Find where the given text appears and provide that cell's center as [X, Y] coordinate. 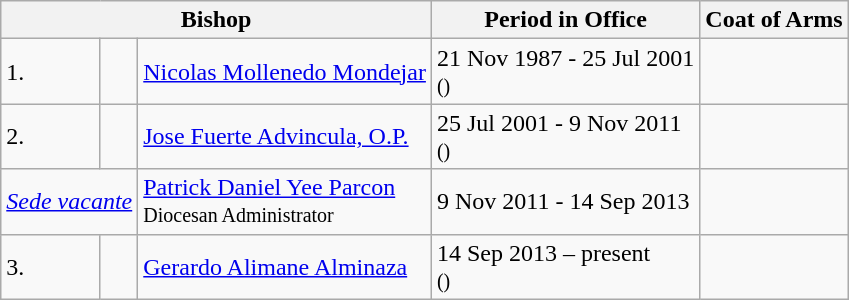
25 Jul 2001 - 9 Nov 2011 () [565, 136]
Jose Fuerte Advincula, O.P. [285, 136]
Coat of Arms [774, 20]
21 Nov 1987 - 25 Jul 2001 () [565, 72]
3. [50, 266]
9 Nov 2011 - 14 Sep 2013 [565, 202]
Bishop [216, 20]
1. [50, 72]
Nicolas Mollenedo Mondejar [285, 72]
Gerardo Alimane Alminaza [285, 266]
Sede vacante [70, 202]
2. [50, 136]
Period in Office [565, 20]
Patrick Daniel Yee ParconDiocesan Administrator [285, 202]
14 Sep 2013 – present () [565, 266]
